Scan for the cell matching the given text and deliver its (x, y) coordinate at center. 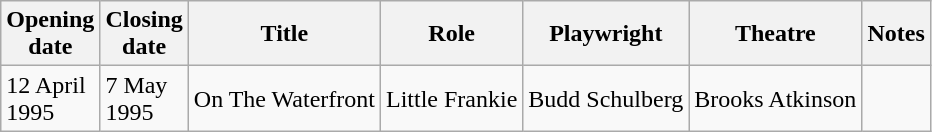
Notes (896, 34)
Role (451, 34)
Budd Schulberg (606, 98)
Brooks Atkinson (776, 98)
Little Frankie (451, 98)
12 April 1995 (50, 98)
7 May 1995 (144, 98)
On The Waterfront (284, 98)
Opening date (50, 34)
Title (284, 34)
Closing date (144, 34)
Theatre (776, 34)
Playwright (606, 34)
